Determine the [x, y] coordinate at the center of the cell enclosing the given text.  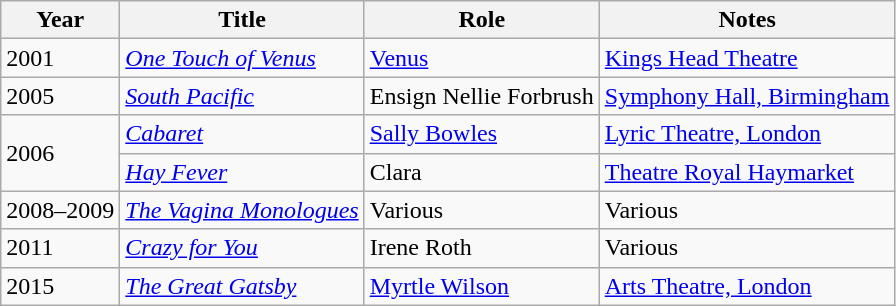
Hay Fever [242, 172]
Myrtle Wilson [482, 286]
Irene Roth [482, 248]
2011 [60, 248]
Symphony Hall, Birmingham [747, 96]
Theatre Royal Haymarket [747, 172]
Kings Head Theatre [747, 58]
Role [482, 20]
The Great Gatsby [242, 286]
Crazy for You [242, 248]
Year [60, 20]
One Touch of Venus [242, 58]
Arts Theatre, London [747, 286]
2005 [60, 96]
Sally Bowles [482, 134]
Ensign Nellie Forbrush [482, 96]
Clara [482, 172]
Notes [747, 20]
The Vagina Monologues [242, 210]
2006 [60, 153]
Cabaret [242, 134]
2008–2009 [60, 210]
Lyric Theatre, London [747, 134]
South Pacific [242, 96]
2001 [60, 58]
Venus [482, 58]
Title [242, 20]
2015 [60, 286]
